Provide the (X, Y) coordinate of the cell's center where the given text is located.  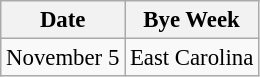
Date (63, 20)
November 5 (63, 58)
Bye Week (192, 20)
East Carolina (192, 58)
